Scan for the cell matching the given text and deliver its [X, Y] coordinate at center. 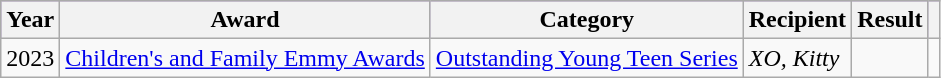
Year [30, 20]
Recipient [797, 20]
Category [586, 20]
Outstanding Young Teen Series [586, 58]
Result [890, 20]
Award [245, 20]
XO, Kitty [797, 58]
Children's and Family Emmy Awards [245, 58]
2023 [30, 58]
